Determine the [x, y] coordinate at the center of the cell enclosing the given text.  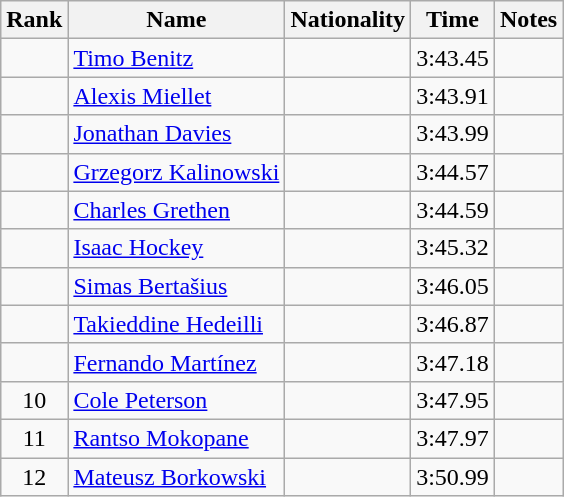
12 [34, 477]
Grzegorz Kalinowski [176, 172]
Simas Bertašius [176, 286]
Name [176, 20]
3:43.99 [453, 134]
Rank [34, 20]
3:45.32 [453, 248]
3:47.18 [453, 362]
3:46.87 [453, 324]
10 [34, 400]
3:46.05 [453, 286]
Charles Grethen [176, 210]
Nationality [348, 20]
Alexis Miellet [176, 96]
Jonathan Davies [176, 134]
Rantso Mokopane [176, 438]
Notes [528, 20]
Cole Peterson [176, 400]
3:50.99 [453, 477]
3:43.45 [453, 58]
Time [453, 20]
3:47.95 [453, 400]
3:43.91 [453, 96]
3:47.97 [453, 438]
Mateusz Borkowski [176, 477]
Isaac Hockey [176, 248]
Fernando Martínez [176, 362]
Takieddine Hedeilli [176, 324]
11 [34, 438]
3:44.59 [453, 210]
Timo Benitz [176, 58]
3:44.57 [453, 172]
